Determine the (x, y) coordinate at the center of the cell enclosing the given text.  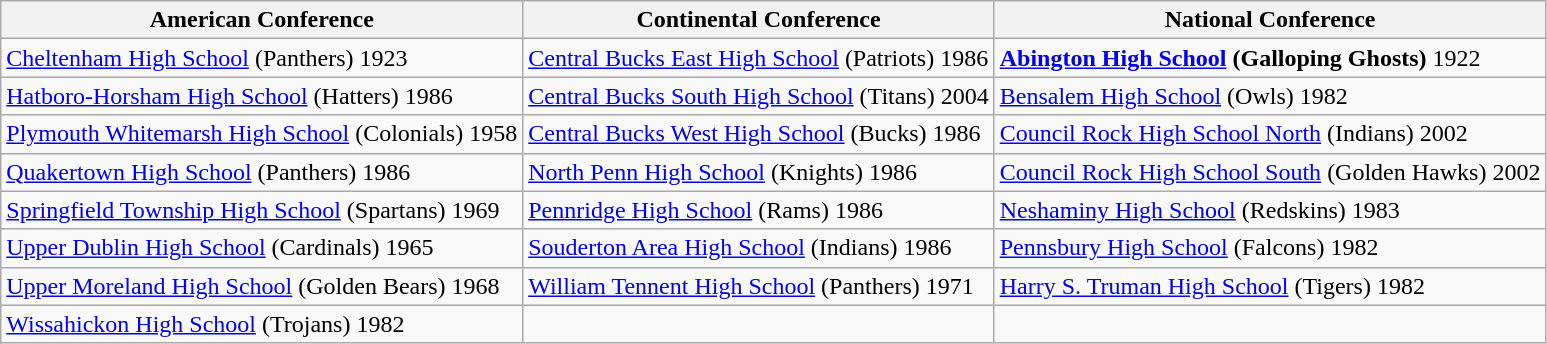
Central Bucks West High School (Bucks) 1986 (759, 134)
Pennsbury High School (Falcons) 1982 (1270, 248)
Souderton Area High School (Indians) 1986 (759, 248)
Upper Dublin High School (Cardinals) 1965 (262, 248)
Continental Conference (759, 20)
Cheltenham High School (Panthers) 1923 (262, 58)
Quakertown High School (Panthers) 1986 (262, 172)
Wissahickon High School (Trojans) 1982 (262, 324)
Hatboro-Horsham High School (Hatters) 1986 (262, 96)
Neshaminy High School (Redskins) 1983 (1270, 210)
Central Bucks East High School (Patriots) 1986 (759, 58)
Plymouth Whitemarsh High School (Colonials) 1958 (262, 134)
William Tennent High School (Panthers) 1971 (759, 286)
North Penn High School (Knights) 1986 (759, 172)
American Conference (262, 20)
Abington High School (Galloping Ghosts) 1922 (1270, 58)
Council Rock High School North (Indians) 2002 (1270, 134)
Bensalem High School (Owls) 1982 (1270, 96)
Central Bucks South High School (Titans) 2004 (759, 96)
Council Rock High School South (Golden Hawks) 2002 (1270, 172)
Harry S. Truman High School (Tigers) 1982 (1270, 286)
Upper Moreland High School (Golden Bears) 1968 (262, 286)
Pennridge High School (Rams) 1986 (759, 210)
Springfield Township High School (Spartans) 1969 (262, 210)
National Conference (1270, 20)
